Determine the [x, y] coordinate at the center of the cell enclosing the given text.  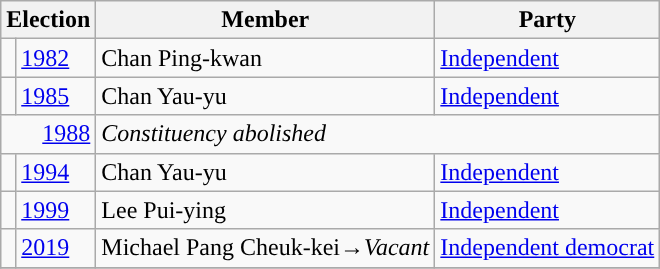
1988 [48, 134]
Chan Ping-kwan [266, 58]
Michael Pang Cheuk-kei→Vacant [266, 248]
Party [548, 20]
2019 [56, 248]
Independent democrat [548, 248]
1994 [56, 172]
Lee Pui-ying [266, 210]
1985 [56, 96]
Constituency abolished [378, 134]
Member [266, 20]
1999 [56, 210]
Election [48, 20]
1982 [56, 58]
